Output the (x, y) coordinate of the center of the cell containing the given text.  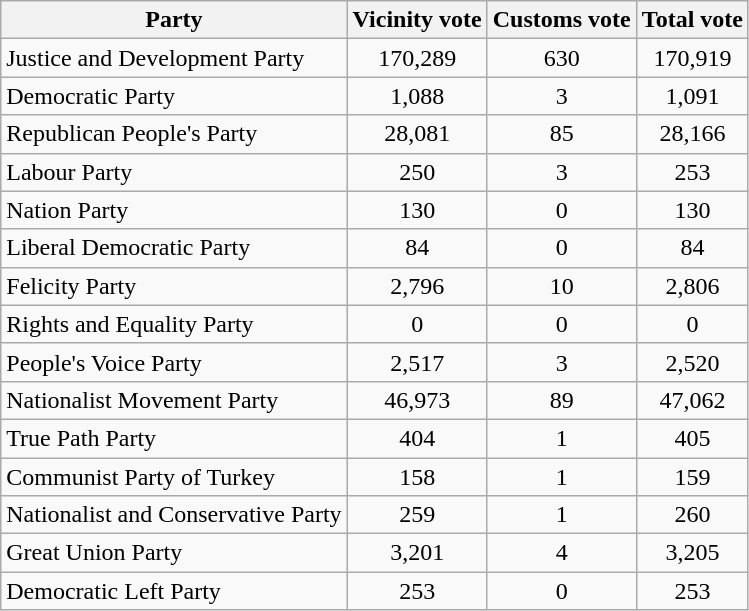
2,517 (417, 362)
170,289 (417, 58)
2,806 (692, 286)
Total vote (692, 20)
260 (692, 515)
3,201 (417, 553)
Great Union Party (174, 553)
Communist Party of Turkey (174, 477)
4 (562, 553)
Nation Party (174, 210)
405 (692, 438)
Party (174, 20)
1,091 (692, 96)
3,205 (692, 553)
Democratic Party (174, 96)
10 (562, 286)
Nationalist Movement Party (174, 400)
Vicinity vote (417, 20)
Republican People's Party (174, 134)
Nationalist and Conservative Party (174, 515)
630 (562, 58)
159 (692, 477)
Justice and Development Party (174, 58)
Felicity Party (174, 286)
85 (562, 134)
Labour Party (174, 172)
1,088 (417, 96)
Liberal Democratic Party (174, 248)
Customs vote (562, 20)
People's Voice Party (174, 362)
46,973 (417, 400)
47,062 (692, 400)
250 (417, 172)
404 (417, 438)
259 (417, 515)
28,166 (692, 134)
28,081 (417, 134)
Democratic Left Party (174, 591)
158 (417, 477)
Rights and Equality Party (174, 324)
2,520 (692, 362)
True Path Party (174, 438)
89 (562, 400)
170,919 (692, 58)
2,796 (417, 286)
